Return (x, y) of the center of cell containing provided text 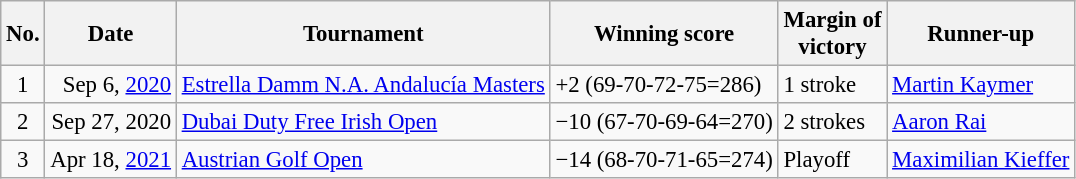
Martin Kaymer (981, 85)
Sep 27, 2020 (110, 122)
1 (23, 85)
Sep 6, 2020 (110, 85)
Tournament (363, 34)
−14 (68-70-71-65=274) (664, 160)
Winning score (664, 34)
+2 (69-70-72-75=286) (664, 85)
Estrella Damm N.A. Andalucía Masters (363, 85)
Maximilian Kieffer (981, 160)
2 (23, 122)
2 strokes (832, 122)
Date (110, 34)
Runner-up (981, 34)
Aaron Rai (981, 122)
Austrian Golf Open (363, 160)
Dubai Duty Free Irish Open (363, 122)
No. (23, 34)
Margin ofvictory (832, 34)
1 stroke (832, 85)
3 (23, 160)
Apr 18, 2021 (110, 160)
Playoff (832, 160)
−10 (67-70-69-64=270) (664, 122)
